Extract the [X, Y] coordinate from the center of the cell holding the provided text.  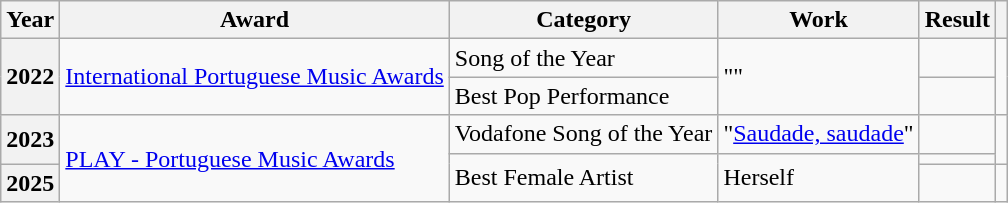
Result [957, 20]
Best Female Artist [584, 178]
2022 [30, 77]
Work [818, 20]
Vodafone Song of the Year [584, 134]
Category [584, 20]
PLAY - Portuguese Music Awards [254, 158]
Herself [818, 178]
"" [818, 77]
Best Pop Performance [584, 96]
2023 [30, 140]
2025 [30, 183]
International Portuguese Music Awards [254, 77]
"Saudade, saudade" [818, 134]
Year [30, 20]
Song of the Year [584, 58]
Award [254, 20]
